Capture the cell that displays the provided text and extract its (x, y) central coordinate. 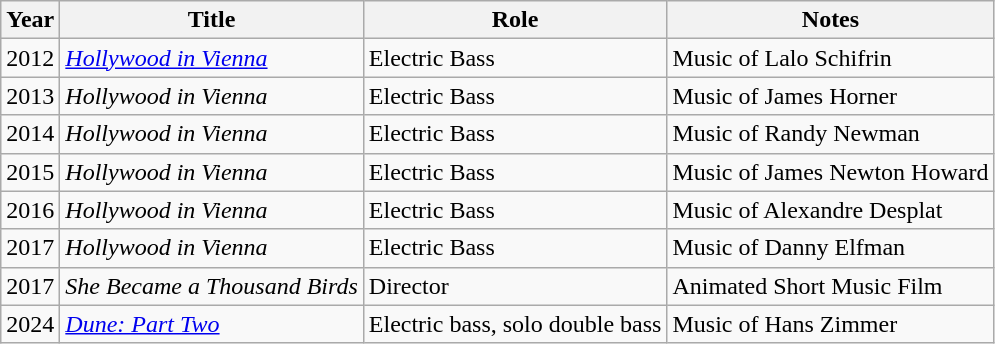
Music of James Horner (830, 96)
Title (212, 20)
2014 (30, 134)
Music of James Newton Howard (830, 172)
Music of Danny Elfman (830, 248)
2013 (30, 96)
Notes (830, 20)
Music of Hans Zimmer (830, 324)
Music of Randy Newman (830, 134)
Dune: Part Two (212, 324)
2024 (30, 324)
Electric bass, solo double bass (515, 324)
She Became a Thousand Birds (212, 286)
Animated Short Music Film (830, 286)
Music of Lalo Schifrin (830, 58)
2012 (30, 58)
Role (515, 20)
Music of Alexandre Desplat (830, 210)
Year (30, 20)
Director (515, 286)
2015 (30, 172)
2016 (30, 210)
